Return (X, Y) of the center of cell containing provided text 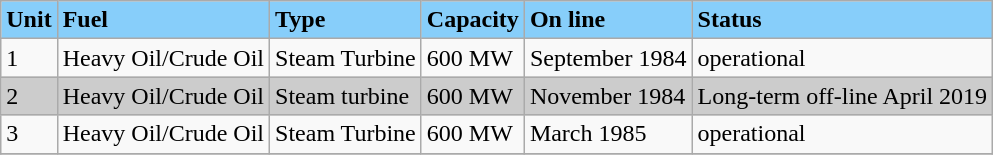
1 (29, 58)
November 1984 (608, 96)
Fuel (163, 20)
2 (29, 96)
3 (29, 134)
Long-term off-line April 2019 (842, 96)
On line (608, 20)
March 1985 (608, 134)
September 1984 (608, 58)
Capacity (472, 20)
Steam turbine (346, 96)
Type (346, 20)
Status (842, 20)
Unit (29, 20)
